Output the [X, Y] coordinate of the center of the cell containing the given text.  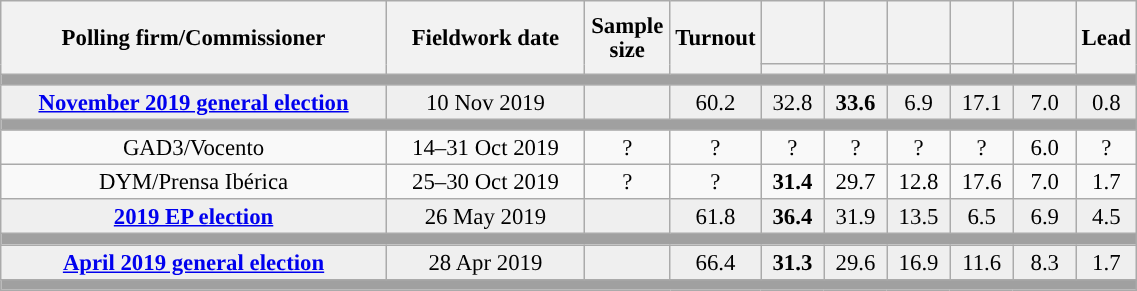
32.8 [792, 102]
66.4 [716, 262]
61.8 [716, 218]
April 2019 general election [194, 262]
60.2 [716, 102]
4.5 [1106, 218]
Fieldwork date [485, 38]
8.3 [1044, 262]
14–31 Oct 2019 [485, 148]
Turnout [716, 38]
GAD3/Vocento [194, 148]
31.9 [856, 218]
17.6 [982, 182]
33.6 [856, 102]
36.4 [792, 218]
10 Nov 2019 [485, 102]
17.1 [982, 102]
6.5 [982, 218]
Sample size [627, 38]
11.6 [982, 262]
Lead [1106, 38]
2019 EP election [194, 218]
16.9 [918, 262]
29.7 [856, 182]
DYM/Prensa Ibérica [194, 182]
0.8 [1106, 102]
29.6 [856, 262]
28 Apr 2019 [485, 262]
31.3 [792, 262]
13.5 [918, 218]
26 May 2019 [485, 218]
12.8 [918, 182]
November 2019 general election [194, 102]
25–30 Oct 2019 [485, 182]
31.4 [792, 182]
6.0 [1044, 148]
Polling firm/Commissioner [194, 38]
